Capture the cell that displays the provided text and extract its [X, Y] central coordinate. 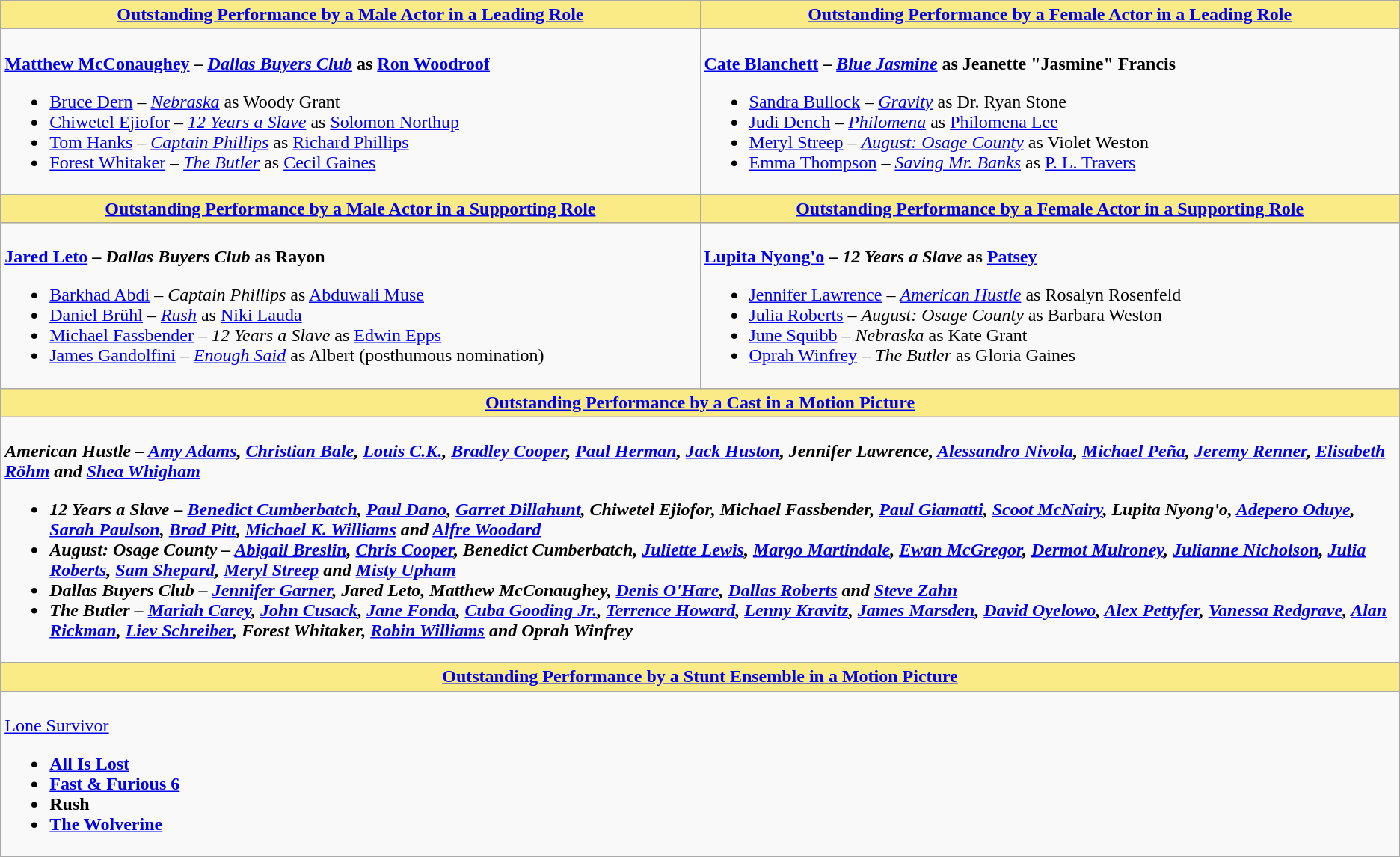
Lone SurvivorAll Is LostFast & Furious 6RushThe Wolverine [700, 773]
Outstanding Performance by a Female Actor in a Leading Role [1050, 15]
Outstanding Performance by a Stunt Ensemble in a Motion Picture [700, 677]
Outstanding Performance by a Male Actor in a Leading Role [350, 15]
Outstanding Performance by a Cast in a Motion Picture [700, 402]
Outstanding Performance by a Female Actor in a Supporting Role [1050, 209]
Outstanding Performance by a Male Actor in a Supporting Role [350, 209]
